For the text-containing cell, return its midpoint in (X, Y) coordinate format. 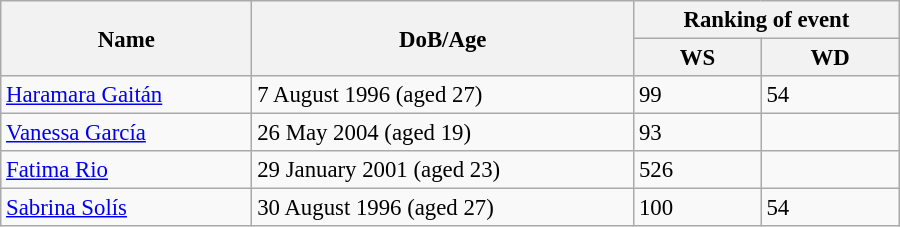
Sabrina Solís (126, 208)
Haramara Gaitán (126, 95)
Ranking of event (767, 20)
100 (698, 208)
Vanessa García (126, 133)
WS (698, 58)
WD (830, 58)
99 (698, 95)
29 January 2001 (aged 23) (443, 170)
26 May 2004 (aged 19) (443, 133)
Name (126, 38)
7 August 1996 (aged 27) (443, 95)
Fatima Rio (126, 170)
30 August 1996 (aged 27) (443, 208)
DoB/Age (443, 38)
526 (698, 170)
93 (698, 133)
